Search for the cell housing the specified text and yield its (X, Y) center coordinate. 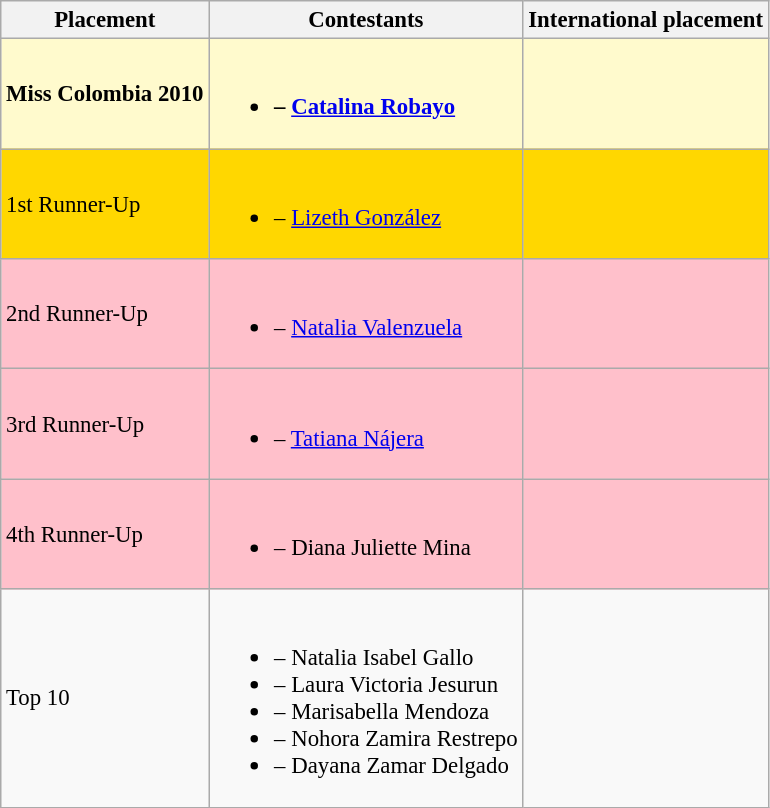
4th Runner-Up (105, 534)
International placement (646, 20)
Top 10 (105, 698)
– Lizeth González (366, 204)
Placement (105, 20)
2nd Runner-Up (105, 314)
– Tatiana Nájera (366, 424)
– Natalia Isabel Gallo – Laura Victoria Jesurun – Marisabella Mendoza – Nohora Zamira Restrepo – Dayana Zamar Delgado (366, 698)
– Catalina Robayo (366, 94)
3rd Runner-Up (105, 424)
Miss Colombia 2010 (105, 94)
Contestants (366, 20)
– Diana Juliette Mina (366, 534)
– Natalia Valenzuela (366, 314)
1st Runner-Up (105, 204)
